Output the [X, Y] coordinate of the center of the cell containing the given text.  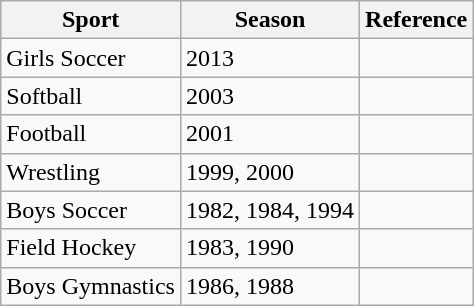
Softball [91, 96]
2001 [270, 134]
Boys Soccer [91, 210]
Wrestling [91, 172]
Football [91, 134]
1986, 1988 [270, 286]
2003 [270, 96]
Sport [91, 20]
Season [270, 20]
1982, 1984, 1994 [270, 210]
Girls Soccer [91, 58]
Field Hockey [91, 248]
1983, 1990 [270, 248]
Boys Gymnastics [91, 286]
2013 [270, 58]
1999, 2000 [270, 172]
Reference [416, 20]
